Locate the cell with the specified text and output its [x, y] center coordinate. 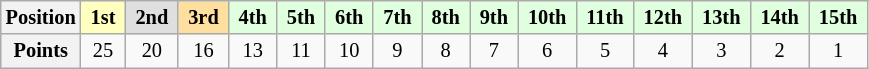
3rd [203, 17]
10th [547, 17]
Points [41, 51]
8th [446, 17]
7 [494, 51]
3 [721, 51]
1 [838, 51]
10 [349, 51]
1st [104, 17]
13th [721, 17]
Position [41, 17]
13 [253, 51]
6 [547, 51]
4th [253, 17]
4 [663, 51]
5th [301, 17]
5 [604, 51]
14th [779, 17]
12th [663, 17]
6th [349, 17]
2nd [152, 17]
11 [301, 51]
9 [397, 51]
7th [397, 17]
25 [104, 51]
15th [838, 17]
16 [203, 51]
2 [779, 51]
11th [604, 17]
20 [152, 51]
8 [446, 51]
9th [494, 17]
